Pinpoint the cell where the given text exists, returning its (x, y) midpoint coordinate. 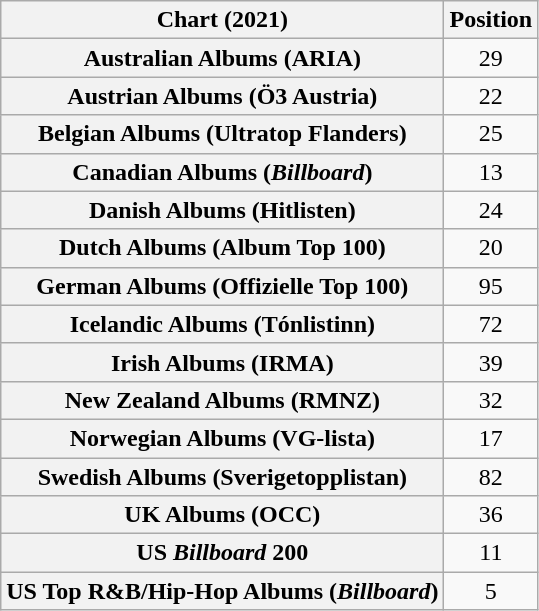
Icelandic Albums (Tónlistinn) (222, 324)
US Billboard 200 (222, 553)
Australian Albums (ARIA) (222, 58)
24 (491, 210)
36 (491, 515)
72 (491, 324)
13 (491, 172)
95 (491, 286)
UK Albums (OCC) (222, 515)
Canadian Albums (Billboard) (222, 172)
Norwegian Albums (VG-lista) (222, 438)
Swedish Albums (Sverigetopplistan) (222, 477)
New Zealand Albums (RMNZ) (222, 400)
Position (491, 20)
29 (491, 58)
11 (491, 553)
39 (491, 362)
Danish Albums (Hitlisten) (222, 210)
Belgian Albums (Ultratop Flanders) (222, 134)
Austrian Albums (Ö3 Austria) (222, 96)
25 (491, 134)
Chart (2021) (222, 20)
20 (491, 248)
Irish Albums (IRMA) (222, 362)
5 (491, 591)
German Albums (Offizielle Top 100) (222, 286)
US Top R&B/Hip-Hop Albums (Billboard) (222, 591)
32 (491, 400)
22 (491, 96)
Dutch Albums (Album Top 100) (222, 248)
82 (491, 477)
17 (491, 438)
